Detect which cell encompasses the target text, then output its (x, y) center coordinate. 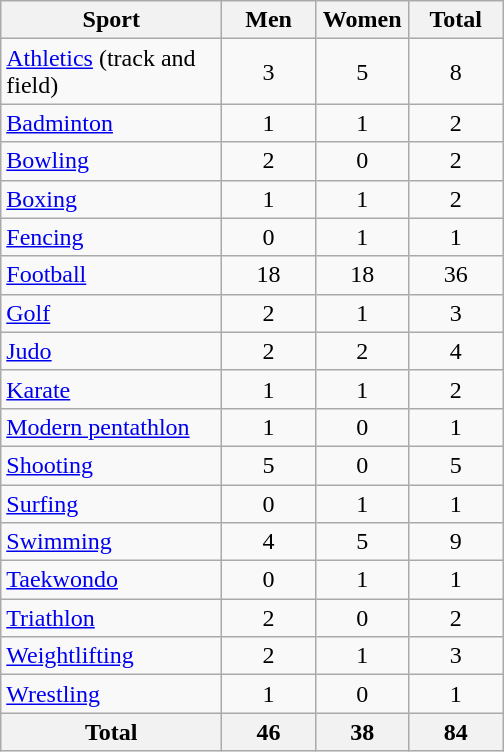
Karate (112, 389)
9 (456, 542)
Badminton (112, 123)
Triathlon (112, 618)
36 (456, 275)
Boxing (112, 199)
Shooting (112, 465)
Modern pentathlon (112, 427)
Football (112, 275)
Athletics (track and field) (112, 72)
Men (269, 20)
Swimming (112, 542)
Golf (112, 313)
Weightlifting (112, 656)
Women (362, 20)
Sport (112, 20)
8 (456, 72)
Taekwondo (112, 580)
Wrestling (112, 694)
84 (456, 732)
Surfing (112, 503)
Bowling (112, 161)
38 (362, 732)
Fencing (112, 237)
Judo (112, 351)
46 (269, 732)
